Scan for the cell matching the given text and deliver its [x, y] coordinate at center. 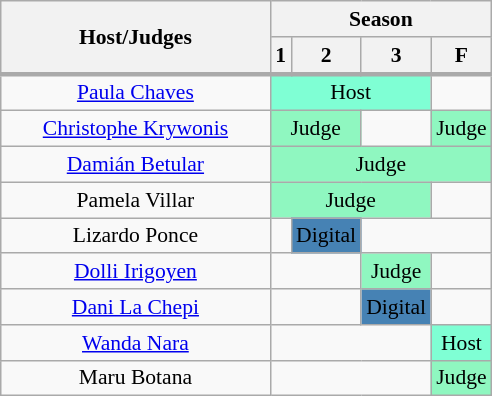
Season [381, 19]
Pamela Villar [136, 200]
Host/Judges [136, 38]
Paula Chaves [136, 92]
Christophe Krywonis [136, 129]
Dani La Chepi [136, 307]
2 [326, 56]
Dolli Irigoyen [136, 272]
Wanda Nara [136, 343]
Maru Botana [136, 378]
3 [396, 56]
Lizardo Ponce [136, 236]
Damián Betular [136, 165]
F [461, 56]
1 [280, 56]
